Locate the cell with the specified text and output its (x, y) center coordinate. 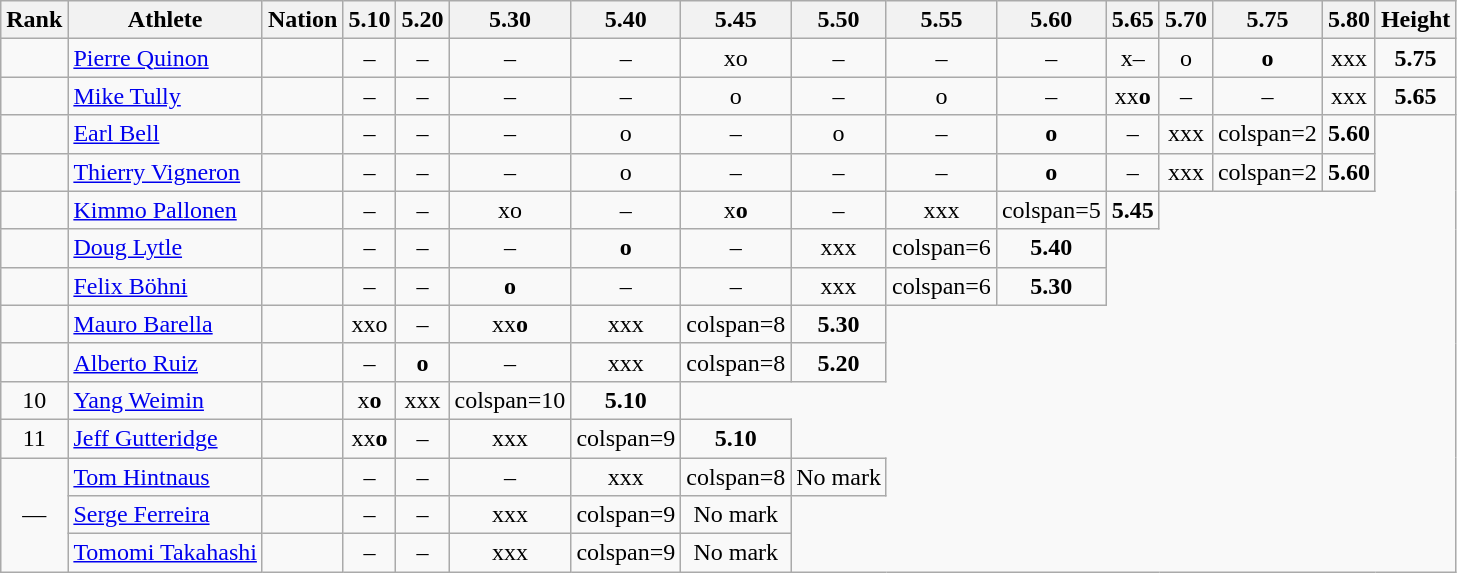
Jeff Gutteridge (166, 438)
5.50 (839, 20)
Thierry Vigneron (166, 172)
Tom Hintnaus (166, 477)
Alberto Ruiz (166, 362)
Kimmo Pallonen (166, 210)
— (34, 515)
Pierre Quinon (166, 58)
Doug Lytle (166, 248)
5.55 (941, 20)
colspan=10 (510, 400)
Mauro Barella (166, 324)
Athlete (166, 20)
Rank (34, 20)
Earl Bell (166, 134)
colspan=5 (1051, 210)
5.80 (1348, 20)
x– (1132, 58)
10 (34, 400)
11 (34, 438)
Serge Ferreira (166, 515)
Mike Tully (166, 96)
Tomomi Takahashi (166, 553)
Yang Weimin (166, 400)
5.70 (1186, 20)
Height (1415, 20)
Felix Böhni (166, 286)
Nation (302, 20)
